Provide the [X, Y] coordinate of the cell's center where the given text is located.  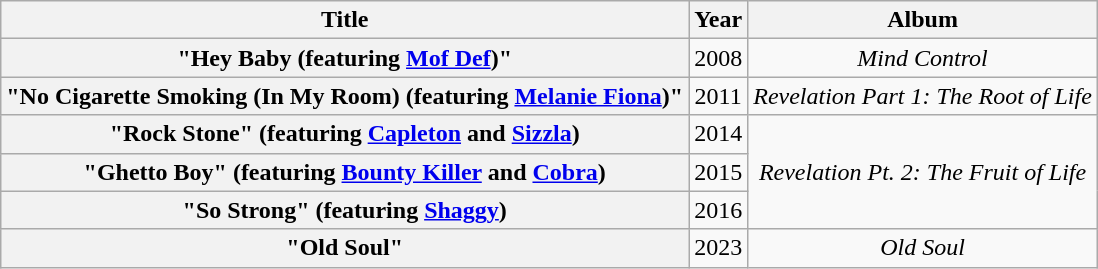
2015 [718, 172]
Revelation Part 1: The Root of Life [923, 96]
"Ghetto Boy" (featuring Bounty Killer and Cobra) [345, 172]
Old Soul [923, 248]
Revelation Pt. 2: The Fruit of Life [923, 172]
2016 [718, 210]
"Old Soul" [345, 248]
Mind Control [923, 58]
"Rock Stone" (featuring Capleton and Sizzla) [345, 134]
2023 [718, 248]
"Hey Baby (featuring Mof Def)" [345, 58]
"No Cigarette Smoking (In My Room) (featuring Melanie Fiona)" [345, 96]
"So Strong" (featuring Shaggy) [345, 210]
Year [718, 20]
2008 [718, 58]
Album [923, 20]
2011 [718, 96]
2014 [718, 134]
Title [345, 20]
